Search for the cell housing the specified text and yield its [x, y] center coordinate. 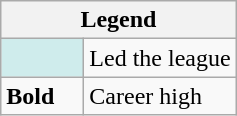
Career high [160, 96]
Legend [118, 20]
Led the league [160, 58]
Bold [42, 96]
